Determine the [X, Y] coordinate at the center of the cell enclosing the given text.  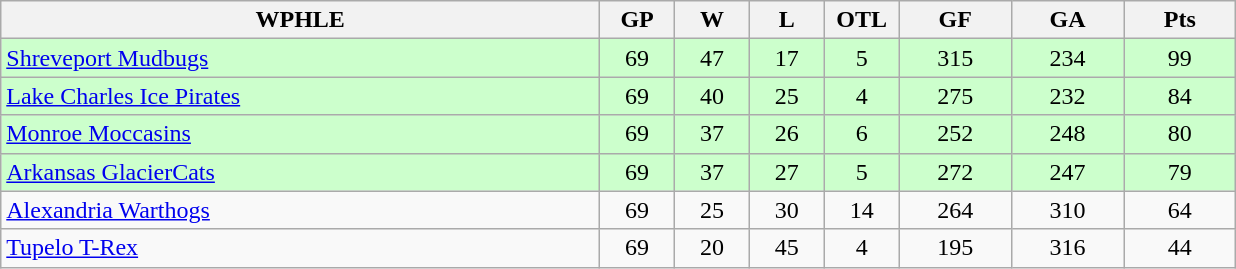
Lake Charles Ice Pirates [300, 96]
27 [786, 172]
275 [955, 96]
232 [1067, 96]
14 [862, 210]
310 [1067, 210]
W [712, 20]
45 [786, 248]
Arkansas GlacierCats [300, 172]
79 [1180, 172]
272 [955, 172]
GF [955, 20]
OTL [862, 20]
195 [955, 248]
30 [786, 210]
80 [1180, 134]
40 [712, 96]
20 [712, 248]
99 [1180, 58]
L [786, 20]
WPHLE [300, 20]
GA [1067, 20]
234 [1067, 58]
17 [786, 58]
248 [1067, 134]
84 [1180, 96]
316 [1067, 248]
Pts [1180, 20]
44 [1180, 248]
6 [862, 134]
47 [712, 58]
Shreveport Mudbugs [300, 58]
26 [786, 134]
247 [1067, 172]
Tupelo T-Rex [300, 248]
252 [955, 134]
GP [638, 20]
Alexandria Warthogs [300, 210]
Monroe Moccasins [300, 134]
264 [955, 210]
64 [1180, 210]
315 [955, 58]
